Extract the [X, Y] coordinate from the center of the cell holding the provided text.  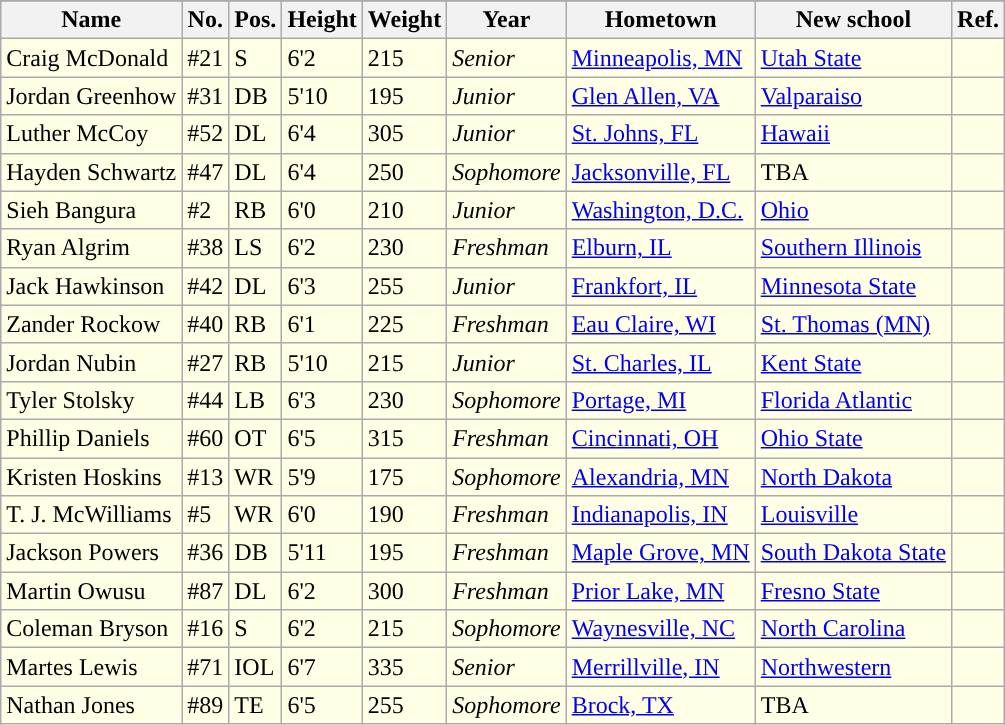
Jacksonville, FL [660, 172]
315 [404, 438]
Zander Rockow [92, 324]
Kristen Hoskins [92, 477]
Waynesville, NC [660, 629]
Hometown [660, 20]
No. [206, 20]
Ryan Algrim [92, 248]
Merrillville, IN [660, 667]
300 [404, 591]
IOL [256, 667]
Pos. [256, 20]
#44 [206, 400]
Jordan Nubin [92, 362]
TE [256, 705]
Jordan Greenhow [92, 96]
St. Johns, FL [660, 134]
#47 [206, 172]
#52 [206, 134]
Year [507, 20]
Minneapolis, MN [660, 58]
335 [404, 667]
Hawaii [853, 134]
#71 [206, 667]
Phillip Daniels [92, 438]
Sieh Bangura [92, 210]
175 [404, 477]
Ref. [978, 20]
#31 [206, 96]
225 [404, 324]
#60 [206, 438]
#13 [206, 477]
Ohio [853, 210]
#16 [206, 629]
Valparaiso [853, 96]
Luther McCoy [92, 134]
5'11 [322, 553]
Jackson Powers [92, 553]
St. Thomas (MN) [853, 324]
Cincinnati, OH [660, 438]
5'9 [322, 477]
Craig McDonald [92, 58]
#21 [206, 58]
305 [404, 134]
Martin Owusu [92, 591]
Frankfort, IL [660, 286]
#36 [206, 553]
Name [92, 20]
Ohio State [853, 438]
Washington, D.C. [660, 210]
Brock, TX [660, 705]
Florida Atlantic [853, 400]
Glen Allen, VA [660, 96]
Hayden Schwartz [92, 172]
190 [404, 515]
210 [404, 210]
#89 [206, 705]
#2 [206, 210]
Coleman Bryson [92, 629]
North Dakota [853, 477]
6'7 [322, 667]
Tyler Stolsky [92, 400]
Eau Claire, WI [660, 324]
Fresno State [853, 591]
#42 [206, 286]
Martes Lewis [92, 667]
Maple Grove, MN [660, 553]
#87 [206, 591]
Jack Hawkinson [92, 286]
Weight [404, 20]
Elburn, IL [660, 248]
Nathan Jones [92, 705]
South Dakota State [853, 553]
Northwestern [853, 667]
St. Charles, IL [660, 362]
#40 [206, 324]
T. J. McWilliams [92, 515]
OT [256, 438]
Louisville [853, 515]
Portage, MI [660, 400]
Minnesota State [853, 286]
LS [256, 248]
Kent State [853, 362]
Prior Lake, MN [660, 591]
#5 [206, 515]
New school [853, 20]
Southern Illinois [853, 248]
6'1 [322, 324]
#27 [206, 362]
250 [404, 172]
Utah State [853, 58]
Indianapolis, IN [660, 515]
Height [322, 20]
#38 [206, 248]
LB [256, 400]
Alexandria, MN [660, 477]
North Carolina [853, 629]
